Determine the (X, Y) coordinate at the center of the cell enclosing the given text.  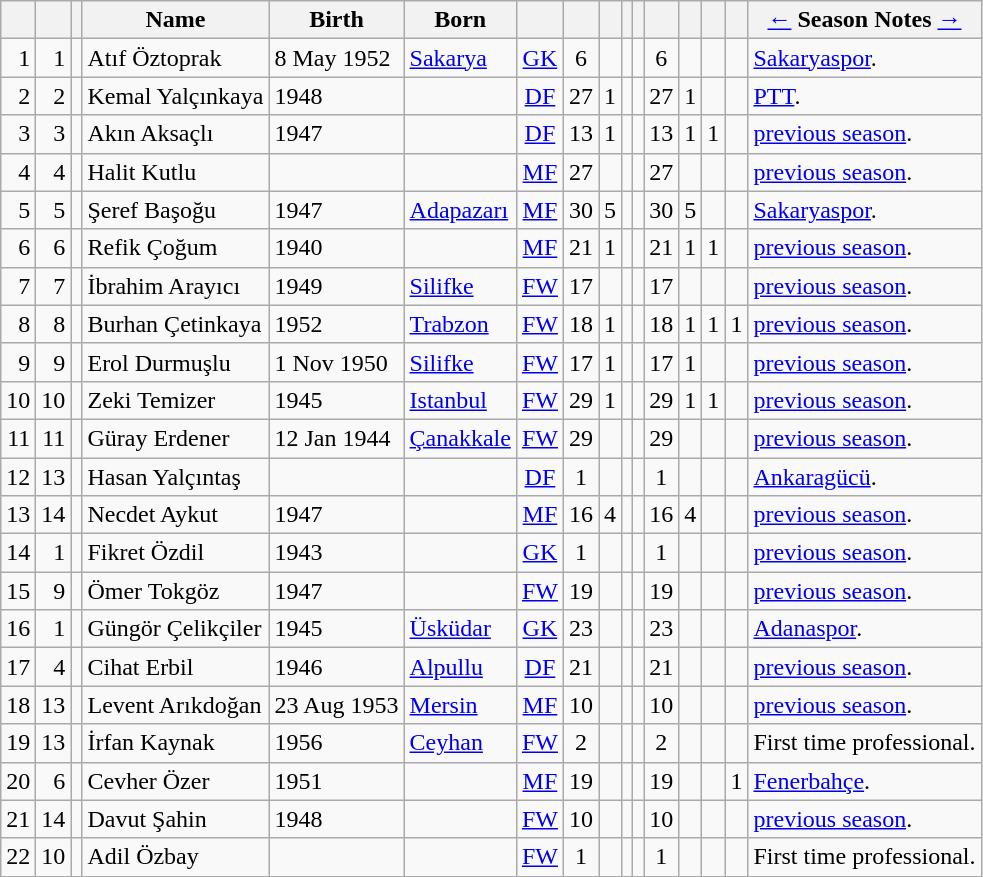
1956 (336, 743)
Çanakkale (460, 438)
Atıf Öztoprak (176, 58)
Hasan Yalçıntaş (176, 477)
Kemal Yalçınkaya (176, 96)
22 (18, 857)
20 (18, 781)
Halit Kutlu (176, 172)
8 May 1952 (336, 58)
Fenerbahçe. (864, 781)
Zeki Temizer (176, 400)
Cevher Özer (176, 781)
Necdet Aykut (176, 515)
Refik Çoğum (176, 248)
1952 (336, 324)
12 Jan 1944 (336, 438)
1949 (336, 286)
Alpullu (460, 667)
Adapazarı (460, 210)
1 Nov 1950 (336, 362)
1946 (336, 667)
15 (18, 591)
1943 (336, 553)
PTT. (864, 96)
Erol Durmuşlu (176, 362)
Güray Erdener (176, 438)
İbrahim Arayıcı (176, 286)
Adanaspor. (864, 629)
Üsküdar (460, 629)
1951 (336, 781)
12 (18, 477)
Ceyhan (460, 743)
Adil Özbay (176, 857)
Name (176, 20)
Ömer Tokgöz (176, 591)
Güngör Çelikçiler (176, 629)
Fikret Özdil (176, 553)
Born (460, 20)
Trabzon (460, 324)
Birth (336, 20)
Istanbul (460, 400)
Ankaragücü. (864, 477)
Sakarya (460, 58)
23 Aug 1953 (336, 705)
Cihat Erbil (176, 667)
Davut Şahin (176, 819)
Şeref Başoğu (176, 210)
İrfan Kaynak (176, 743)
Burhan Çetinkaya (176, 324)
Levent Arıkdoğan (176, 705)
Mersin (460, 705)
1940 (336, 248)
Akın Aksaçlı (176, 134)
← Season Notes → (864, 20)
